Detect which cell encompasses the target text, then output its [X, Y] center coordinate. 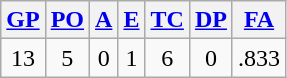
DP [210, 20]
FA [258, 20]
13 [23, 58]
1 [132, 58]
TC [167, 20]
5 [67, 58]
.833 [258, 58]
A [104, 20]
GP [23, 20]
PO [67, 20]
E [132, 20]
6 [167, 58]
